Capture the cell that displays the provided text and extract its (X, Y) central coordinate. 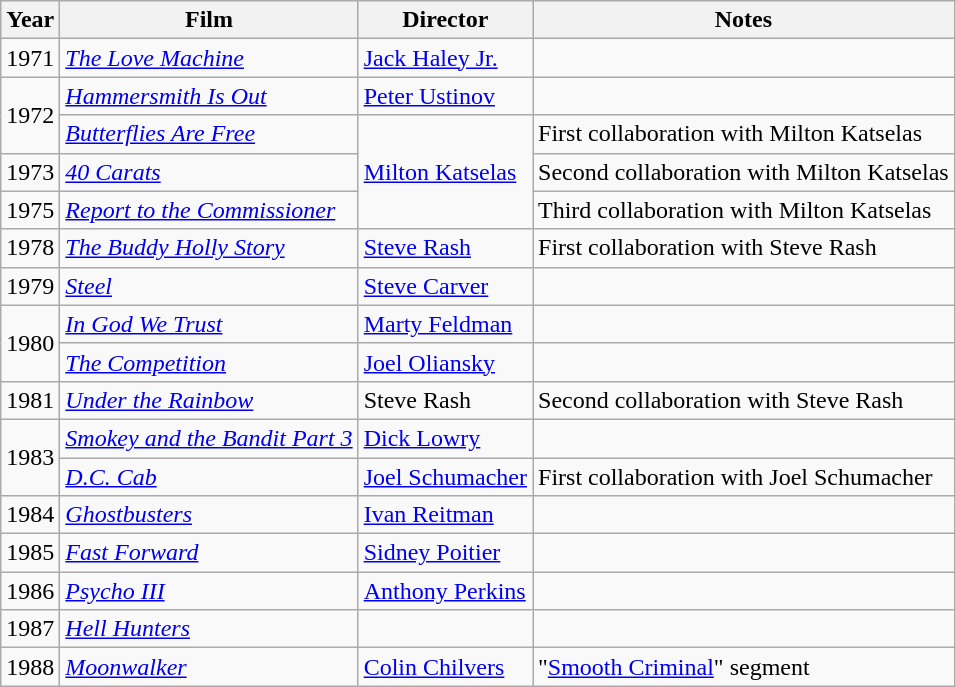
"Smooth Criminal" segment (743, 667)
Anthony Perkins (445, 591)
1979 (30, 286)
Third collaboration with Milton Katselas (743, 210)
Fast Forward (209, 553)
Film (209, 20)
Dick Lowry (445, 438)
1984 (30, 515)
Colin Chilvers (445, 667)
1988 (30, 667)
Joel Oliansky (445, 362)
Sidney Poitier (445, 553)
1986 (30, 591)
Steel (209, 286)
Psycho III (209, 591)
Moonwalker (209, 667)
First collaboration with Steve Rash (743, 248)
1973 (30, 172)
Butterflies Are Free (209, 134)
First collaboration with Milton Katselas (743, 134)
1978 (30, 248)
1972 (30, 115)
Second collaboration with Milton Katselas (743, 172)
Peter Ustinov (445, 96)
Second collaboration with Steve Rash (743, 400)
Ivan Reitman (445, 515)
Hell Hunters (209, 629)
1975 (30, 210)
The Competition (209, 362)
Joel Schumacher (445, 477)
The Love Machine (209, 58)
Smokey and the Bandit Part 3 (209, 438)
1987 (30, 629)
Hammersmith Is Out (209, 96)
D.C. Cab (209, 477)
1983 (30, 457)
In God We Trust (209, 324)
Under the Rainbow (209, 400)
1980 (30, 343)
The Buddy Holly Story (209, 248)
Milton Katselas (445, 172)
Report to the Commissioner (209, 210)
1971 (30, 58)
Steve Carver (445, 286)
First collaboration with Joel Schumacher (743, 477)
Director (445, 20)
Notes (743, 20)
Marty Feldman (445, 324)
Ghostbusters (209, 515)
40 Carats (209, 172)
Year (30, 20)
Jack Haley Jr. (445, 58)
1981 (30, 400)
1985 (30, 553)
